Identify which cell holds the provided text, then report its (X, Y) central coordinate. 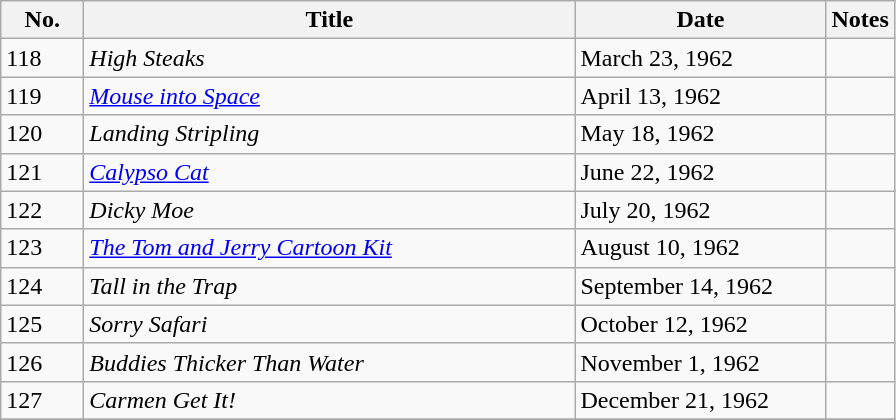
April 13, 1962 (700, 96)
Calypso Cat (330, 172)
120 (42, 134)
127 (42, 400)
124 (42, 286)
September 14, 1962 (700, 286)
125 (42, 324)
Date (700, 20)
May 18, 1962 (700, 134)
The Tom and Jerry Cartoon Kit (330, 248)
119 (42, 96)
126 (42, 362)
October 12, 1962 (700, 324)
Title (330, 20)
August 10, 1962 (700, 248)
June 22, 1962 (700, 172)
No. (42, 20)
121 (42, 172)
March 23, 1962 (700, 58)
123 (42, 248)
July 20, 1962 (700, 210)
Mouse into Space (330, 96)
Tall in the Trap (330, 286)
High Steaks (330, 58)
Dicky Moe (330, 210)
Notes (860, 20)
122 (42, 210)
November 1, 1962 (700, 362)
Carmen Get It! (330, 400)
December 21, 1962 (700, 400)
Landing Stripling (330, 134)
Sorry Safari (330, 324)
Buddies Thicker Than Water (330, 362)
118 (42, 58)
